From the cell containing the given text, extract its center point as [x, y] coordinate. 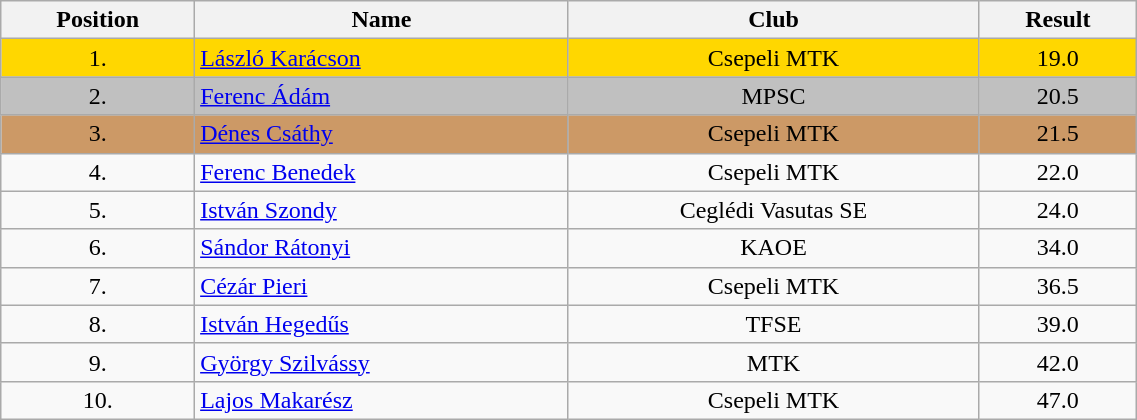
Ferenc Ádám [382, 96]
10. [98, 400]
Result [1058, 20]
TFSE [774, 324]
Position [98, 20]
5. [98, 210]
István Szondy [382, 210]
7. [98, 286]
8. [98, 324]
47.0 [1058, 400]
Sándor Rátonyi [382, 248]
Name [382, 20]
Ferenc Benedek [382, 172]
34.0 [1058, 248]
39.0 [1058, 324]
20.5 [1058, 96]
36.5 [1058, 286]
3. [98, 134]
KAOE [774, 248]
4. [98, 172]
9. [98, 362]
István Hegedűs [382, 324]
1. [98, 58]
6. [98, 248]
György Szilvássy [382, 362]
2. [98, 96]
MPSC [774, 96]
Dénes Csáthy [382, 134]
42.0 [1058, 362]
24.0 [1058, 210]
Cézár Pieri [382, 286]
MTK [774, 362]
19.0 [1058, 58]
László Karácson [382, 58]
21.5 [1058, 134]
Ceglédi Vasutas SE [774, 210]
Lajos Makarész [382, 400]
Club [774, 20]
22.0 [1058, 172]
